Capture the cell that displays the provided text and extract its (X, Y) central coordinate. 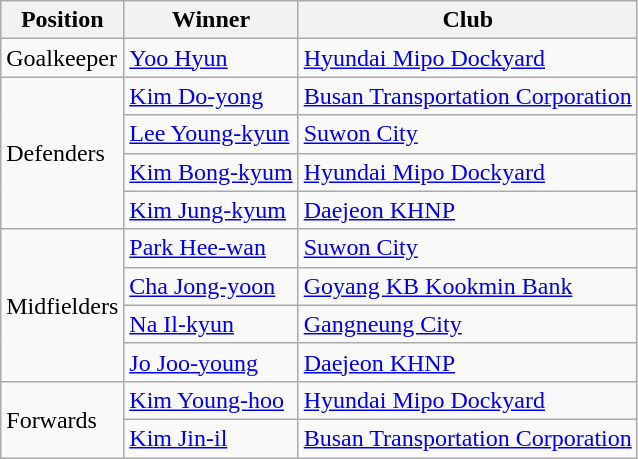
Midfielders (62, 305)
Lee Young-kyun (211, 134)
Jo Joo-young (211, 362)
Kim Young-hoo (211, 400)
Goyang KB Kookmin Bank (468, 286)
Position (62, 20)
Club (468, 20)
Na Il-kyun (211, 324)
Kim Do-yong (211, 96)
Winner (211, 20)
Kim Jung-kyum (211, 210)
Gangneung City (468, 324)
Goalkeeper (62, 58)
Kim Bong-kyum (211, 172)
Defenders (62, 153)
Forwards (62, 419)
Kim Jin-il (211, 438)
Park Hee-wan (211, 248)
Cha Jong-yoon (211, 286)
Yoo Hyun (211, 58)
